Identify which cell holds the provided text, then report its [X, Y] central coordinate. 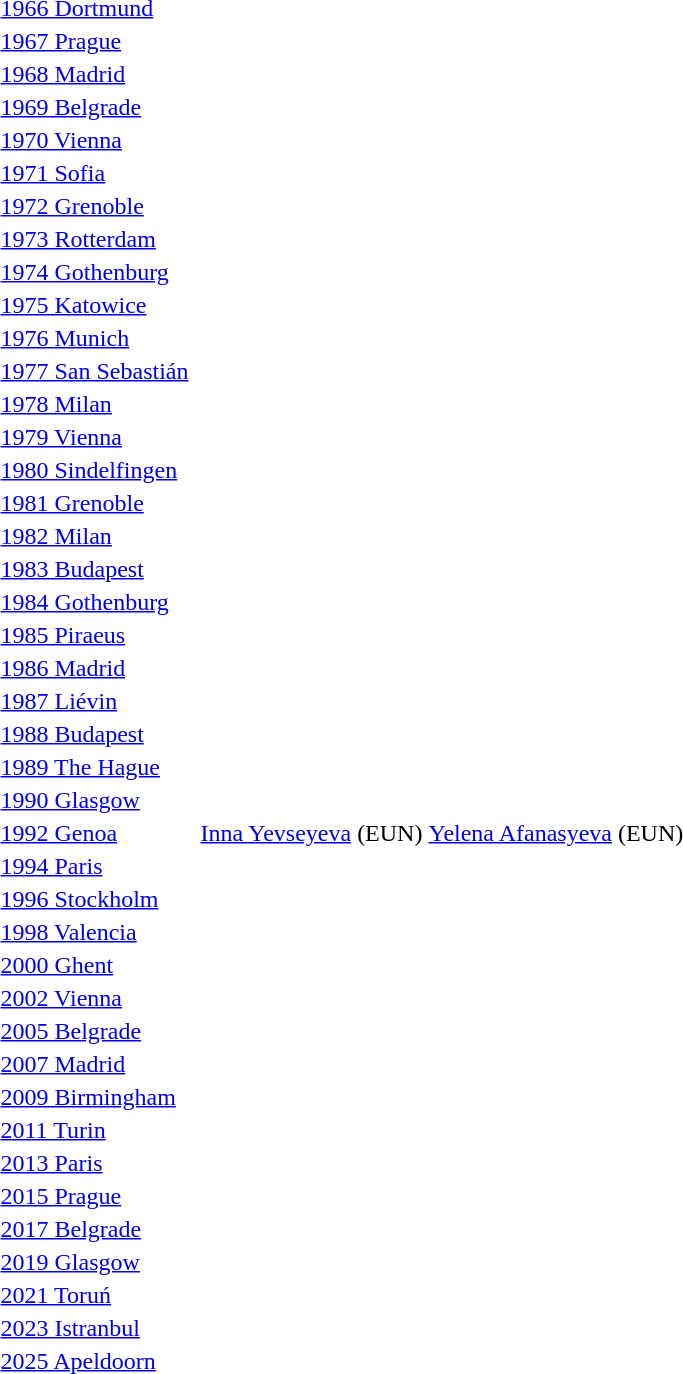
Inna Yevseyeva (EUN) [312, 833]
